Detect which cell encompasses the target text, then output its (X, Y) center coordinate. 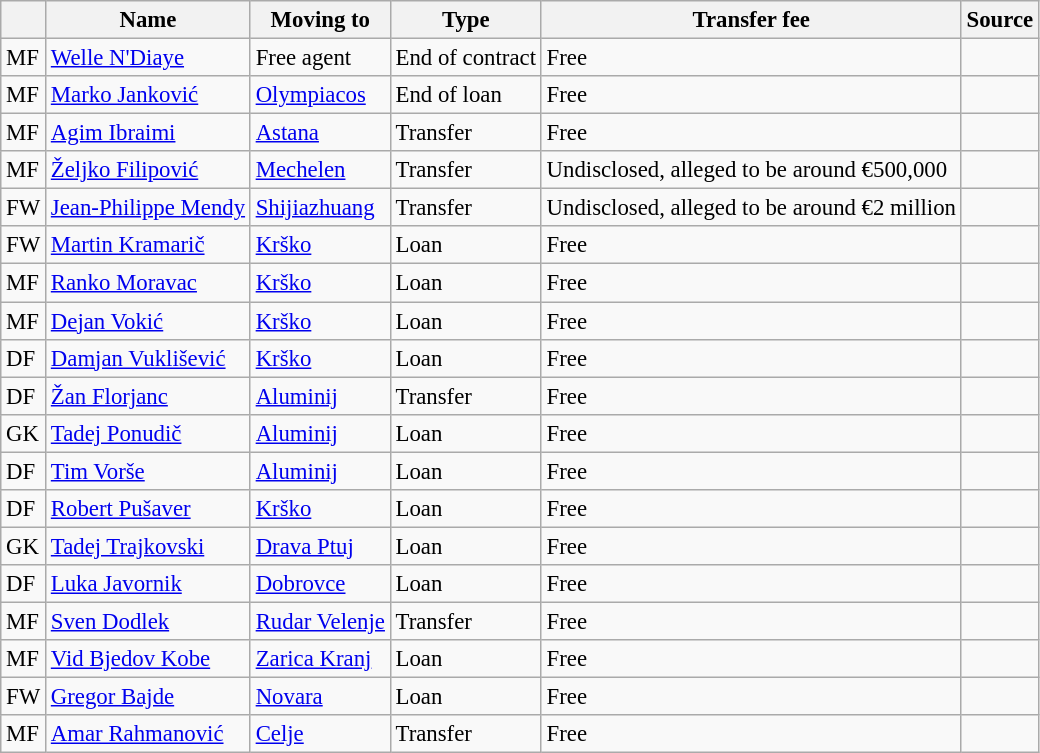
End of contract (466, 58)
Tim Vorše (148, 471)
Vid Bjedov Kobe (148, 659)
Amar Rahmanović (148, 734)
Mechelen (320, 170)
Martin Kramarič (148, 245)
Žan Florjanc (148, 396)
Type (466, 20)
Transfer fee (751, 20)
Undisclosed, alleged to be around €500,000 (751, 170)
Željko Filipović (148, 170)
Tadej Ponudič (148, 433)
Dobrovce (320, 584)
Drava Ptuj (320, 546)
Jean-Philippe Mendy (148, 208)
Novara (320, 697)
Robert Pušaver (148, 509)
Agim Ibraimi (148, 133)
Welle N'Diaye (148, 58)
Free agent (320, 58)
Name (148, 20)
End of loan (466, 95)
Damjan Vuklišević (148, 358)
Moving to (320, 20)
Rudar Velenje (320, 621)
Marko Janković (148, 95)
Undisclosed, alleged to be around €2 million (751, 208)
Astana (320, 133)
Ranko Moravac (148, 283)
Source (1000, 20)
Sven Dodlek (148, 621)
Luka Javornik (148, 584)
Olympiacos (320, 95)
Zarica Kranj (320, 659)
Shijiazhuang (320, 208)
Tadej Trajkovski (148, 546)
Gregor Bajde (148, 697)
Dejan Vokić (148, 321)
Celje (320, 734)
